Determine the (X, Y) coordinate at the center of the cell enclosing the given text.  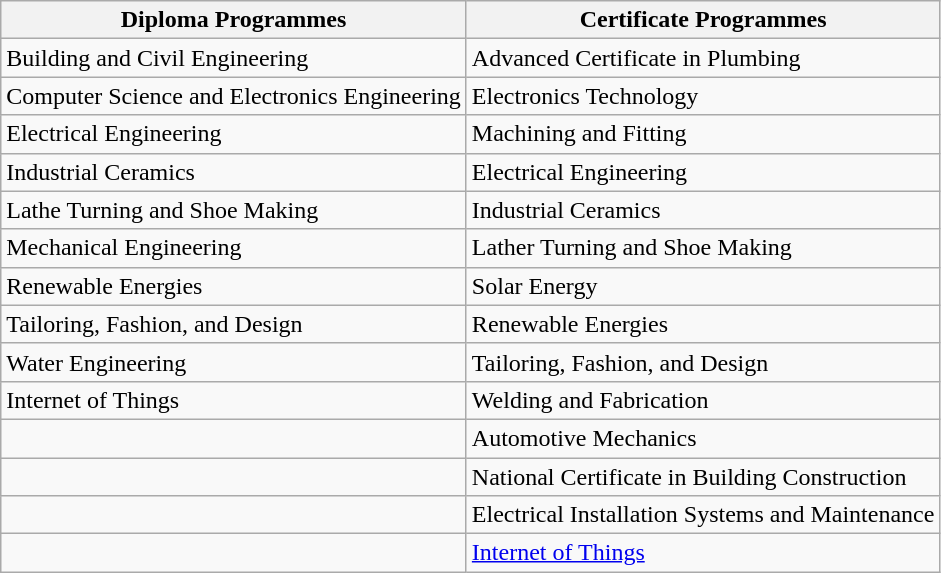
Electronics Technology (703, 96)
Mechanical Engineering (234, 248)
Water Engineering (234, 362)
Lather Turning and Shoe Making (703, 248)
Machining and Fitting (703, 134)
Solar Energy (703, 286)
Welding and Fabrication (703, 400)
Advanced Certificate in Plumbing (703, 58)
Automotive Mechanics (703, 438)
Certificate Programmes (703, 20)
Electrical Installation Systems and Maintenance (703, 515)
National Certificate in Building Construction (703, 477)
Building and Civil Engineering (234, 58)
Diploma Programmes (234, 20)
Lathe Turning and Shoe Making (234, 210)
Computer Science and Electronics Engineering (234, 96)
